Pinpoint the cell where the given text exists, returning its (X, Y) midpoint coordinate. 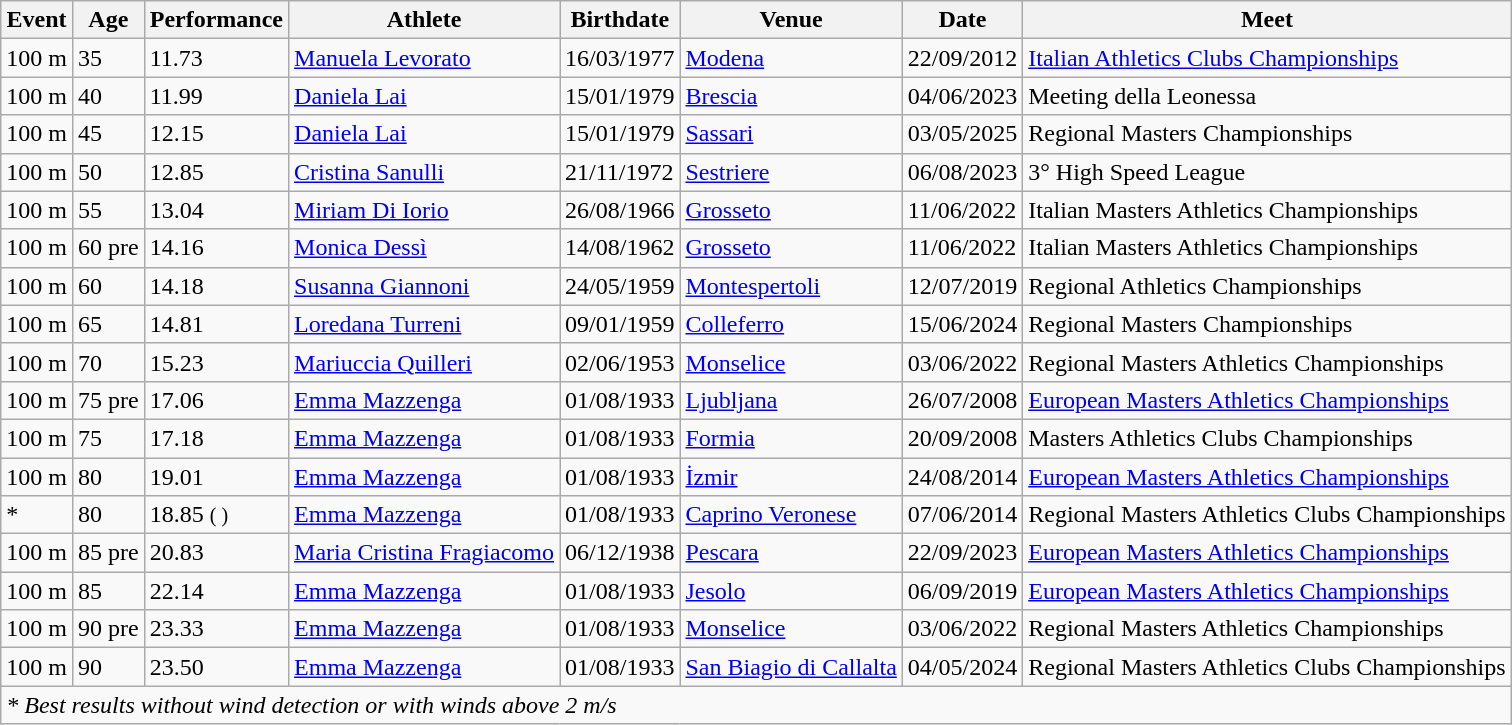
85 (108, 591)
20.83 (216, 553)
06/08/2023 (962, 172)
75 pre (108, 400)
Sestriere (791, 172)
60 pre (108, 248)
40 (108, 96)
06/12/1938 (620, 553)
11.73 (216, 58)
75 (108, 438)
14.81 (216, 324)
* Best results without wind detection or with winds above 2 m/s (756, 705)
60 (108, 286)
55 (108, 210)
14.18 (216, 286)
12/07/2019 (962, 286)
22.14 (216, 591)
21/11/1972 (620, 172)
07/06/2014 (962, 515)
18.85 ( ) (216, 515)
Caprino Veronese (791, 515)
3° High Speed League (1267, 172)
Athlete (424, 20)
26/08/1966 (620, 210)
Meet (1267, 20)
Cristina Sanulli (424, 172)
50 (108, 172)
23.33 (216, 629)
22/09/2023 (962, 553)
15.23 (216, 362)
20/09/2008 (962, 438)
Pescara (791, 553)
02/06/1953 (620, 362)
23.50 (216, 667)
17.18 (216, 438)
04/06/2023 (962, 96)
Masters Athletics Clubs Championships (1267, 438)
09/01/1959 (620, 324)
Susanna Giannoni (424, 286)
Maria Cristina Fragiacomo (424, 553)
11.99 (216, 96)
17.06 (216, 400)
Regional Athletics Championships (1267, 286)
15/06/2024 (962, 324)
90 (108, 667)
San Biagio di Callalta (791, 667)
Event (37, 20)
Italian Athletics Clubs Championships (1267, 58)
13.04 (216, 210)
Jesolo (791, 591)
İzmir (791, 477)
24/08/2014 (962, 477)
03/05/2025 (962, 134)
26/07/2008 (962, 400)
Meeting della Leonessa (1267, 96)
Date (962, 20)
70 (108, 362)
85 pre (108, 553)
Miriam Di Iorio (424, 210)
Formia (791, 438)
Colleferro (791, 324)
16/03/1977 (620, 58)
Venue (791, 20)
Brescia (791, 96)
Monica Dessì (424, 248)
19.01 (216, 477)
22/09/2012 (962, 58)
* (37, 515)
Manuela Levorato (424, 58)
Performance (216, 20)
90 pre (108, 629)
14.16 (216, 248)
24/05/1959 (620, 286)
Sassari (791, 134)
14/08/1962 (620, 248)
Modena (791, 58)
65 (108, 324)
35 (108, 58)
Loredana Turreni (424, 324)
Mariuccia Quilleri (424, 362)
12.85 (216, 172)
Montespertoli (791, 286)
Ljubljana (791, 400)
06/09/2019 (962, 591)
Age (108, 20)
Birthdate (620, 20)
12.15 (216, 134)
45 (108, 134)
04/05/2024 (962, 667)
